Detect which cell encompasses the target text, then output its (x, y) center coordinate. 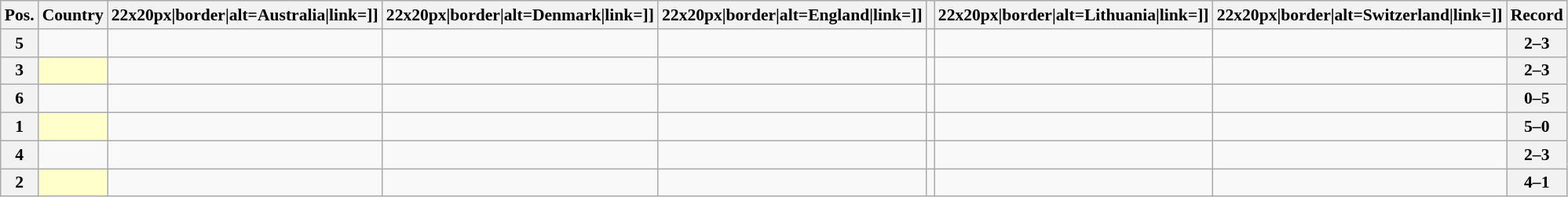
0–5 (1537, 99)
22x20px|border|alt=Denmark|link=]] (520, 15)
5 (20, 43)
22x20px|border|alt=Switzerland|link=]] (1360, 15)
3 (20, 71)
22x20px|border|alt=England|link=]] (792, 15)
Country (73, 15)
4 (20, 155)
5–0 (1537, 127)
4–1 (1537, 183)
22x20px|border|alt=Australia|link=]] (245, 15)
2 (20, 183)
22x20px|border|alt=Lithuania|link=]] (1074, 15)
Record (1537, 15)
Pos. (20, 15)
6 (20, 99)
1 (20, 127)
